For the text-containing cell, return its midpoint in [X, Y] coordinate format. 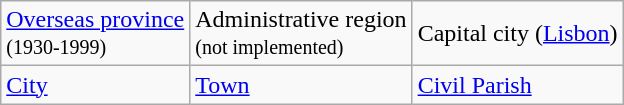
Town [301, 85]
Civil Parish [518, 85]
Overseas province(1930-1999) [96, 34]
City [96, 85]
Administrative region(not implemented) [301, 34]
Capital city (Lisbon) [518, 34]
